Return the [x, y] coordinate for the center point of the cell that contains the specified text.  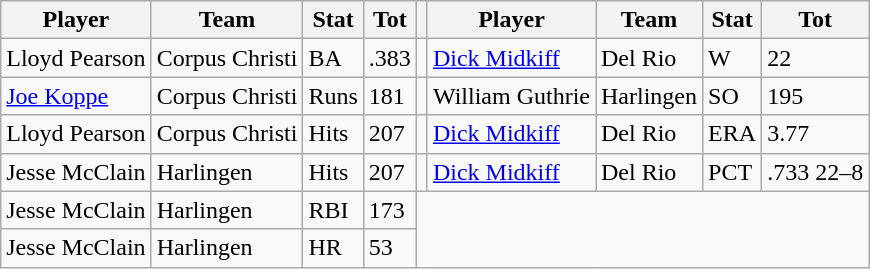
Joe Koppe [76, 96]
HR [333, 248]
173 [390, 210]
RBI [333, 210]
.733 22–8 [816, 172]
.383 [390, 58]
ERA [732, 134]
PCT [732, 172]
SO [732, 96]
W [732, 58]
22 [816, 58]
BA [333, 58]
181 [390, 96]
Runs [333, 96]
53 [390, 248]
195 [816, 96]
3.77 [816, 134]
William Guthrie [511, 96]
